Pinpoint the cell where the given text exists, returning its [X, Y] midpoint coordinate. 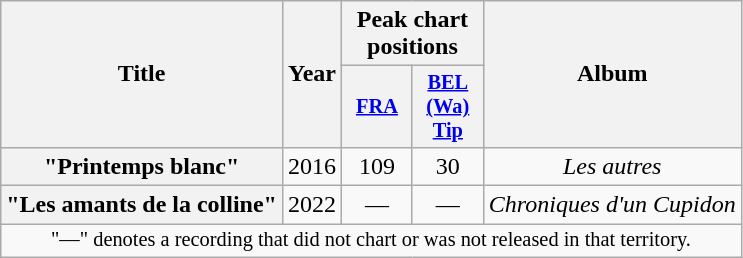
"—" denotes a recording that did not chart or was not released in that territory. [371, 241]
2016 [312, 166]
Album [612, 74]
"Printemps blanc" [142, 166]
Les autres [612, 166]
BEL(Wa)Tip [448, 107]
Chroniques d'un Cupidon [612, 205]
30 [448, 166]
Title [142, 74]
109 [378, 166]
2022 [312, 205]
Peak chart positions [413, 34]
FRA [378, 107]
"Les amants de la colline" [142, 205]
Year [312, 74]
